Determine the [x, y] coordinate at the center of the cell enclosing the given text.  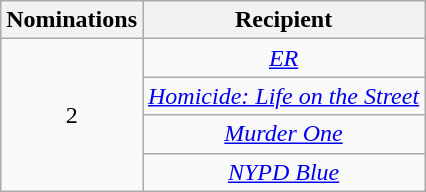
Murder One [283, 134]
NYPD Blue [283, 172]
2 [72, 115]
Recipient [283, 20]
ER [283, 58]
Homicide: Life on the Street [283, 96]
Nominations [72, 20]
